Find where the given text appears and provide that cell's center as (X, Y) coordinate. 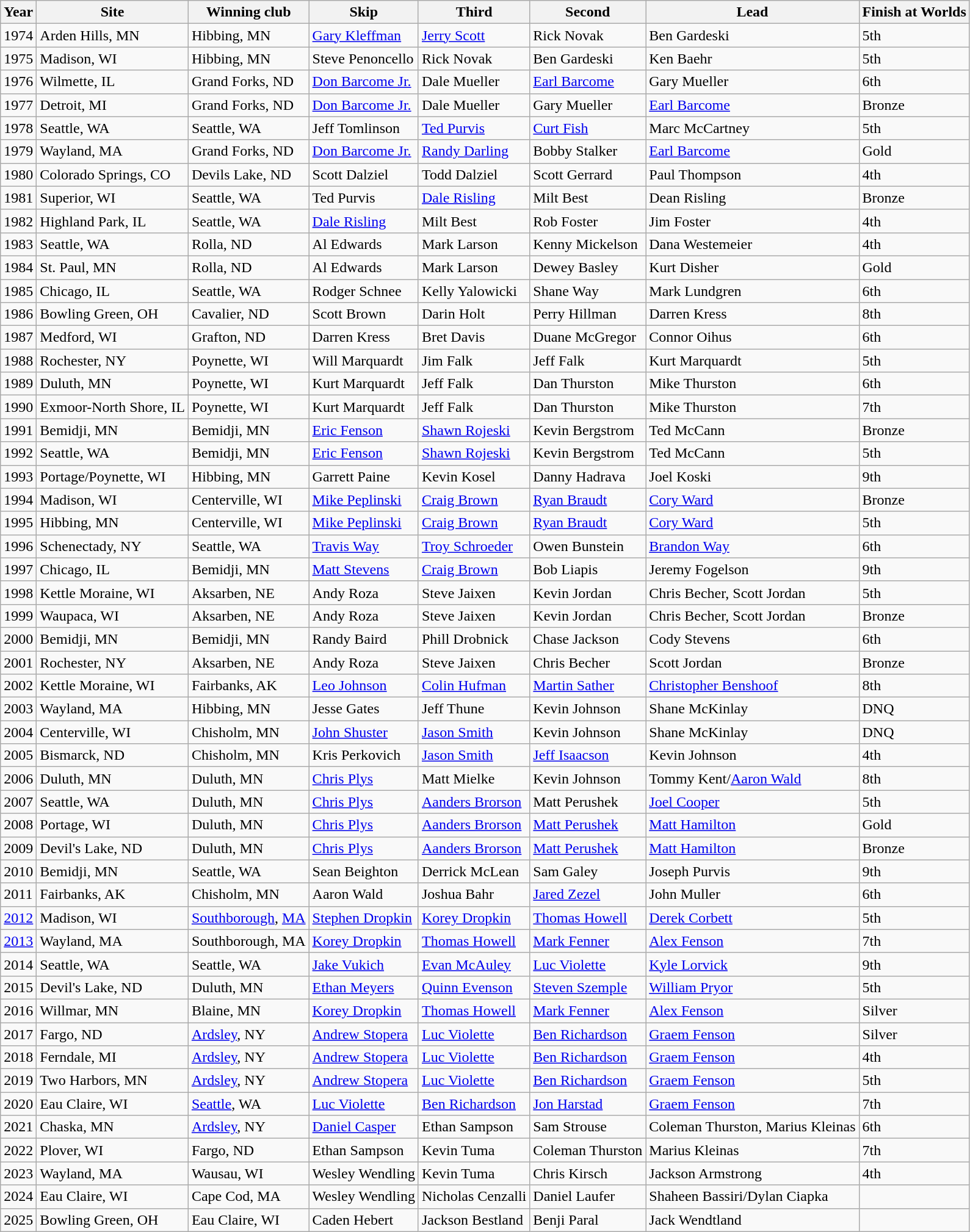
Phill Drobnick (474, 639)
Finish at Worlds (914, 12)
Jeff Isaacson (588, 755)
Year (18, 12)
Steven Szemple (588, 987)
1994 (18, 500)
Chaska, MN (112, 1127)
Daniel Casper (364, 1127)
1976 (18, 82)
1980 (18, 175)
Will Marquardt (364, 361)
Perry Hillman (588, 314)
Willmar, MN (112, 1010)
Matt Stevens (364, 569)
Todd Dalziel (474, 175)
Chris Kirsch (588, 1173)
Second (588, 12)
Coleman Thurston (588, 1150)
Brandon Way (752, 546)
Caden Hebert (364, 1220)
2012 (18, 918)
2018 (18, 1057)
Joshua Bahr (474, 895)
2009 (18, 848)
Kelly Yalowicki (474, 291)
Detroit, MI (112, 105)
Stephen Dropkin (364, 918)
Derrick McLean (474, 871)
Lead (752, 12)
1981 (18, 198)
Scott Gerrard (588, 175)
Jeff Tomlinson (364, 128)
Shaheen Bassiri/Dylan Ciapka (752, 1197)
2007 (18, 802)
Jackson Bestland (474, 1220)
2005 (18, 755)
2008 (18, 825)
Sam Strouse (588, 1127)
Mark Lundgren (752, 291)
1990 (18, 407)
John Muller (752, 895)
Devils Lake, ND (248, 175)
Travis Way (364, 546)
2006 (18, 779)
2025 (18, 1220)
2020 (18, 1104)
Jerry Scott (474, 35)
Curt Fish (588, 128)
Christopher Benshoof (752, 686)
2000 (18, 639)
Randy Baird (364, 639)
Connor Oihus (752, 337)
Kurt Disher (752, 267)
Winning club (248, 12)
1977 (18, 105)
Exmoor-North Shore, IL (112, 407)
Nicholas Cenzalli (474, 1197)
Gary Kleffman (364, 35)
2010 (18, 871)
1986 (18, 314)
Jack Wendtland (752, 1220)
Joel Cooper (752, 802)
1993 (18, 477)
1975 (18, 59)
1979 (18, 151)
Wilmette, IL (112, 82)
1991 (18, 430)
Randy Darling (474, 151)
Aaron Wald (364, 895)
Scott Jordan (752, 662)
1999 (18, 616)
Jackson Armstrong (752, 1173)
Joel Koski (752, 477)
2001 (18, 662)
Highland Park, IL (112, 221)
Waupaca, WI (112, 616)
1983 (18, 244)
John Shuster (364, 732)
2023 (18, 1173)
Two Harbors, MN (112, 1081)
William Pryor (752, 987)
Jared Zezel (588, 895)
Joseph Purvis (752, 871)
Kevin Kosel (474, 477)
Benji Paral (588, 1220)
Paul Thompson (752, 175)
Jake Vukich (364, 964)
Kyle Lorvick (752, 964)
Duane McGregor (588, 337)
Troy Schroeder (474, 546)
Shane Way (588, 291)
Leo Johnson (364, 686)
Colin Hufman (474, 686)
Chris Becher (588, 662)
1978 (18, 128)
Sam Galey (588, 871)
Jon Harstad (588, 1104)
Rob Foster (588, 221)
Wausau, WI (248, 1173)
Kris Perkovich (364, 755)
Darin Holt (474, 314)
Plover, WI (112, 1150)
Schenectady, NY (112, 546)
Portage, WI (112, 825)
2014 (18, 964)
1988 (18, 361)
2004 (18, 732)
Cape Cod, MA (248, 1197)
2002 (18, 686)
Steve Penoncello (364, 59)
2021 (18, 1127)
Colorado Springs, CO (112, 175)
Cody Stevens (752, 639)
Blaine, MN (248, 1010)
Ferndale, MI (112, 1057)
2019 (18, 1081)
Marius Kleinas (752, 1150)
Marc McCartney (752, 128)
Superior, WI (112, 198)
Arden Hills, MN (112, 35)
Quinn Evenson (474, 987)
Grafton, ND (248, 337)
Jim Falk (474, 361)
2022 (18, 1150)
Daniel Laufer (588, 1197)
Owen Bunstein (588, 546)
1995 (18, 523)
Jim Foster (752, 221)
Rodger Schnee (364, 291)
Dewey Basley (588, 267)
Scott Dalziel (364, 175)
Chase Jackson (588, 639)
1998 (18, 593)
Ken Baehr (752, 59)
2017 (18, 1034)
Ethan Meyers (364, 987)
Bobby Stalker (588, 151)
Derek Corbett (752, 918)
Coleman Thurston, Marius Kleinas (752, 1127)
St. Paul, MN (112, 267)
Sean Beighton (364, 871)
2016 (18, 1010)
1992 (18, 453)
2013 (18, 941)
Danny Hadrava (588, 477)
Medford, WI (112, 337)
1982 (18, 221)
Third (474, 12)
2015 (18, 987)
Tommy Kent/Aaron Wald (752, 779)
1987 (18, 337)
1974 (18, 35)
Jeremy Fogelson (752, 569)
Scott Brown (364, 314)
1997 (18, 569)
Jeff Thune (474, 709)
1985 (18, 291)
Dana Westemeier (752, 244)
Portage/Poynette, WI (112, 477)
Cavalier, ND (248, 314)
Bret Davis (474, 337)
1996 (18, 546)
1989 (18, 384)
Bob Liapis (588, 569)
Garrett Paine (364, 477)
1984 (18, 267)
2011 (18, 895)
2003 (18, 709)
Matt Mielke (474, 779)
Evan McAuley (474, 964)
Martin Sather (588, 686)
Skip (364, 12)
Bismarck, ND (112, 755)
Dean Risling (752, 198)
Kenny Mickelson (588, 244)
Jesse Gates (364, 709)
2024 (18, 1197)
Site (112, 12)
